Return the (X, Y) coordinate for the center point of the cell that contains the specified text.  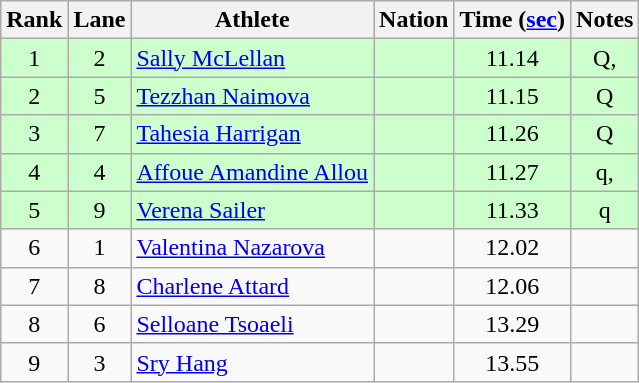
Q, (605, 58)
13.29 (512, 324)
q (605, 210)
12.02 (512, 248)
Rank (34, 20)
Valentina Nazarova (252, 248)
Verena Sailer (252, 210)
13.55 (512, 362)
Tahesia Harrigan (252, 134)
Selloane Tsoaeli (252, 324)
11.27 (512, 172)
12.06 (512, 286)
Affoue Amandine Allou (252, 172)
11.26 (512, 134)
Tezzhan Naimova (252, 96)
Lane (100, 20)
Sry Hang (252, 362)
11.14 (512, 58)
q, (605, 172)
Athlete (252, 20)
Sally McLellan (252, 58)
Charlene Attard (252, 286)
Time (sec) (512, 20)
Nation (414, 20)
Notes (605, 20)
11.33 (512, 210)
11.15 (512, 96)
